Output the (X, Y) coordinate of the center of the cell containing the given text.  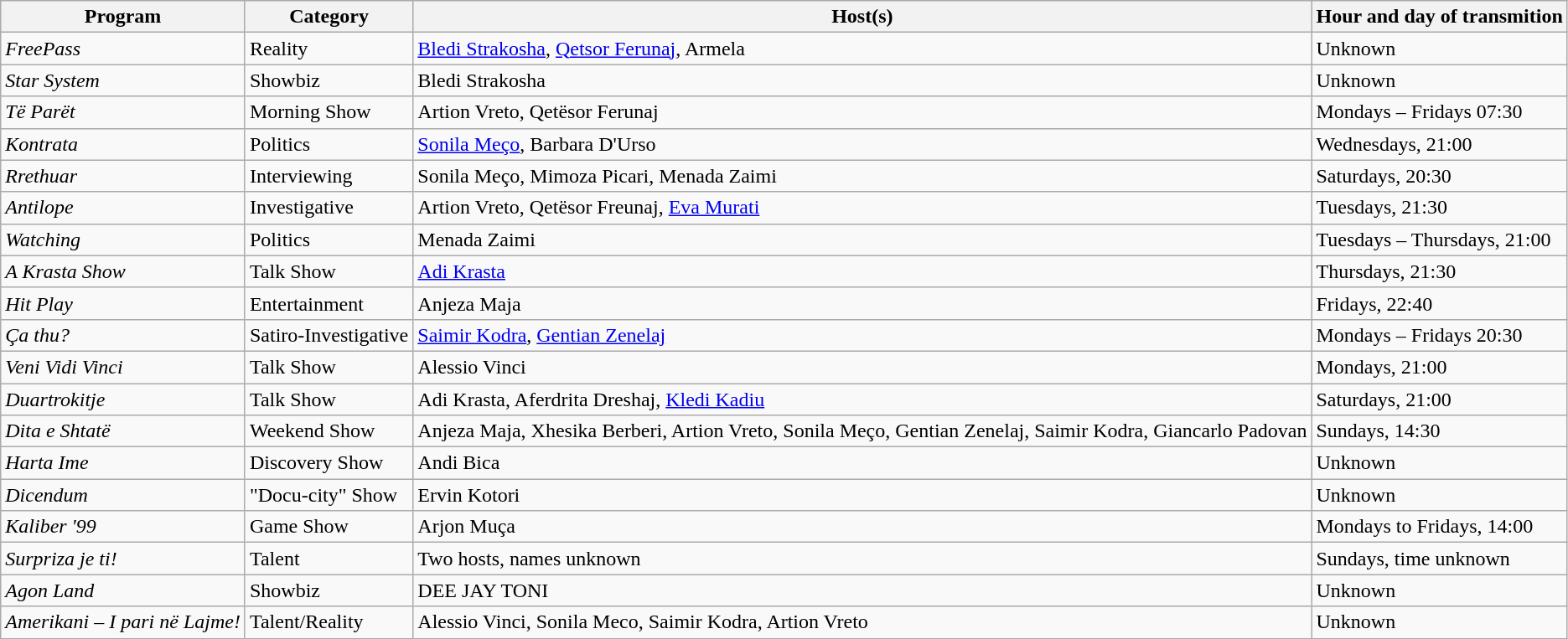
Entertainment (329, 303)
Tuesdays, 21:30 (1440, 208)
DEE JAY TONI (862, 590)
Surpriza je ti! (123, 559)
Satiro-Investigative (329, 335)
Ça thu? (123, 335)
Duartrokitje (123, 399)
A Krasta Show (123, 271)
Reality (329, 49)
Thursdays, 21:30 (1440, 271)
Saimir Kodra, Gentian Zenelaj (862, 335)
Adi Krasta (862, 271)
Sonila Meço, Mimoza Picari, Menada Zaimi (862, 176)
Weekend Show (329, 431)
Two hosts, names unknown (862, 559)
Alessio Vinci (862, 367)
Tuesdays – Thursdays, 21:00 (1440, 240)
Antilope (123, 208)
Discovery Show (329, 463)
Fridays, 22:40 (1440, 303)
Harta Ime (123, 463)
Mondays to Fridays, 14:00 (1440, 527)
Hit Play (123, 303)
Sundays, 14:30 (1440, 431)
"Docu-city" Show (329, 495)
Saturdays, 21:00 (1440, 399)
Sundays, time unknown (1440, 559)
Bledi Strakosha (862, 80)
Anjeza Maja, Xhesika Berberi, Artion Vreto, Sonila Meço, Gentian Zenelaj, Saimir Kodra, Giancarlo Padovan (862, 431)
Interviewing (329, 176)
Amerikani – I pari në Lajme! (123, 622)
Dicendum (123, 495)
Bledi Strakosha, Qetsor Ferunaj, Armela (862, 49)
Talent (329, 559)
Artion Vreto, Qetësor Ferunaj (862, 112)
Mondays, 21:00 (1440, 367)
Host(s) (862, 17)
Category (329, 17)
Wednesdays, 21:00 (1440, 144)
Rrethuar (123, 176)
Të Parët (123, 112)
Andi Bica (862, 463)
Mondays – Fridays 20:30 (1440, 335)
Adi Krasta, Aferdrita Dreshaj, Kledi Kadiu (862, 399)
FreePass (123, 49)
Kaliber '99 (123, 527)
Watching (123, 240)
Program (123, 17)
Alessio Vinci, Sonila Meco, Saimir Kodra, Artion Vreto (862, 622)
Arjon Muça (862, 527)
Artion Vreto, Qetësor Freunaj, Eva Murati (862, 208)
Kontrata (123, 144)
Mondays – Fridays 07:30 (1440, 112)
Dita e Shtatë (123, 431)
Agon Land (123, 590)
Star System (123, 80)
Game Show (329, 527)
Sonila Meço, Barbara D'Urso (862, 144)
Talent/Reality (329, 622)
Veni Vidi Vinci (123, 367)
Anjeza Maja (862, 303)
Morning Show (329, 112)
Ervin Kotori (862, 495)
Menada Zaimi (862, 240)
Hour and day of transmition (1440, 17)
Investigative (329, 208)
Saturdays, 20:30 (1440, 176)
